Search for the cell housing the specified text and yield its (X, Y) center coordinate. 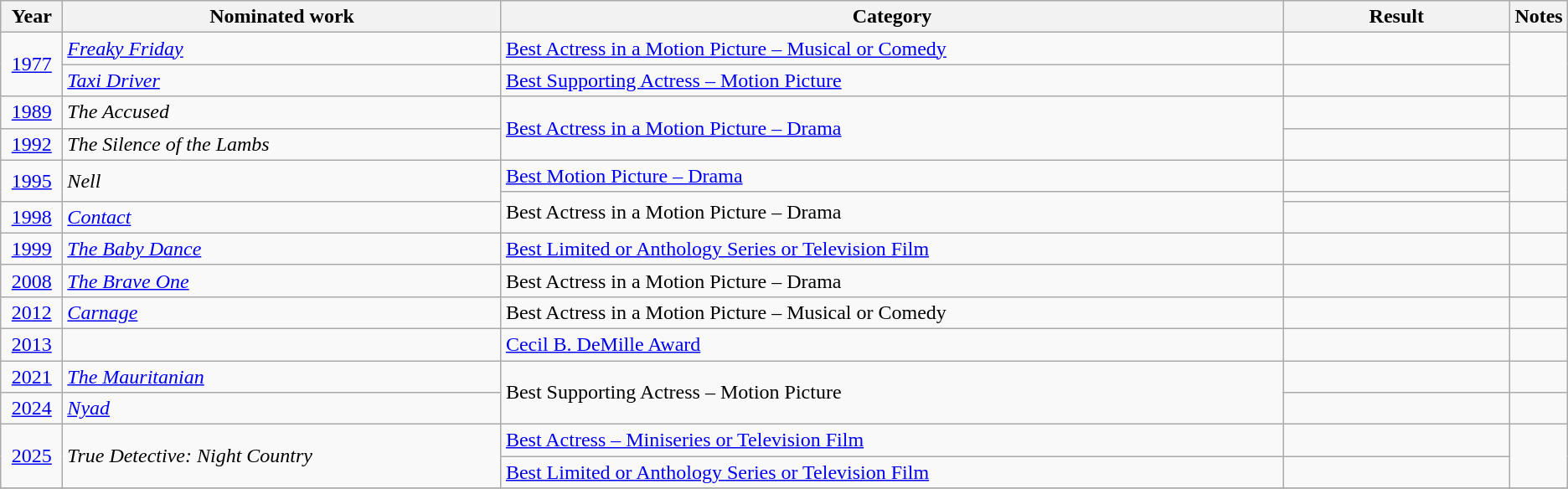
2012 (32, 312)
The Mauritanian (282, 376)
Year (32, 17)
2025 (32, 456)
The Baby Dance (282, 249)
Taxi Driver (282, 80)
1989 (32, 112)
Best Motion Picture – Drama (891, 176)
1998 (32, 217)
1995 (32, 181)
Cecil B. DeMille Award (891, 344)
1977 (32, 64)
Nell (282, 181)
2008 (32, 281)
1992 (32, 144)
The Accused (282, 112)
2024 (32, 409)
Nominated work (282, 17)
Freaky Friday (282, 49)
True Detective: Night Country (282, 456)
2013 (32, 344)
Result (1397, 17)
Carnage (282, 312)
The Brave One (282, 281)
The Silence of the Lambs (282, 144)
Contact (282, 217)
Best Actress – Miniseries or Television Film (891, 440)
Nyad (282, 409)
Notes (1539, 17)
1999 (32, 249)
2021 (32, 376)
Category (891, 17)
